Identify which cell holds the provided text, then report its (x, y) central coordinate. 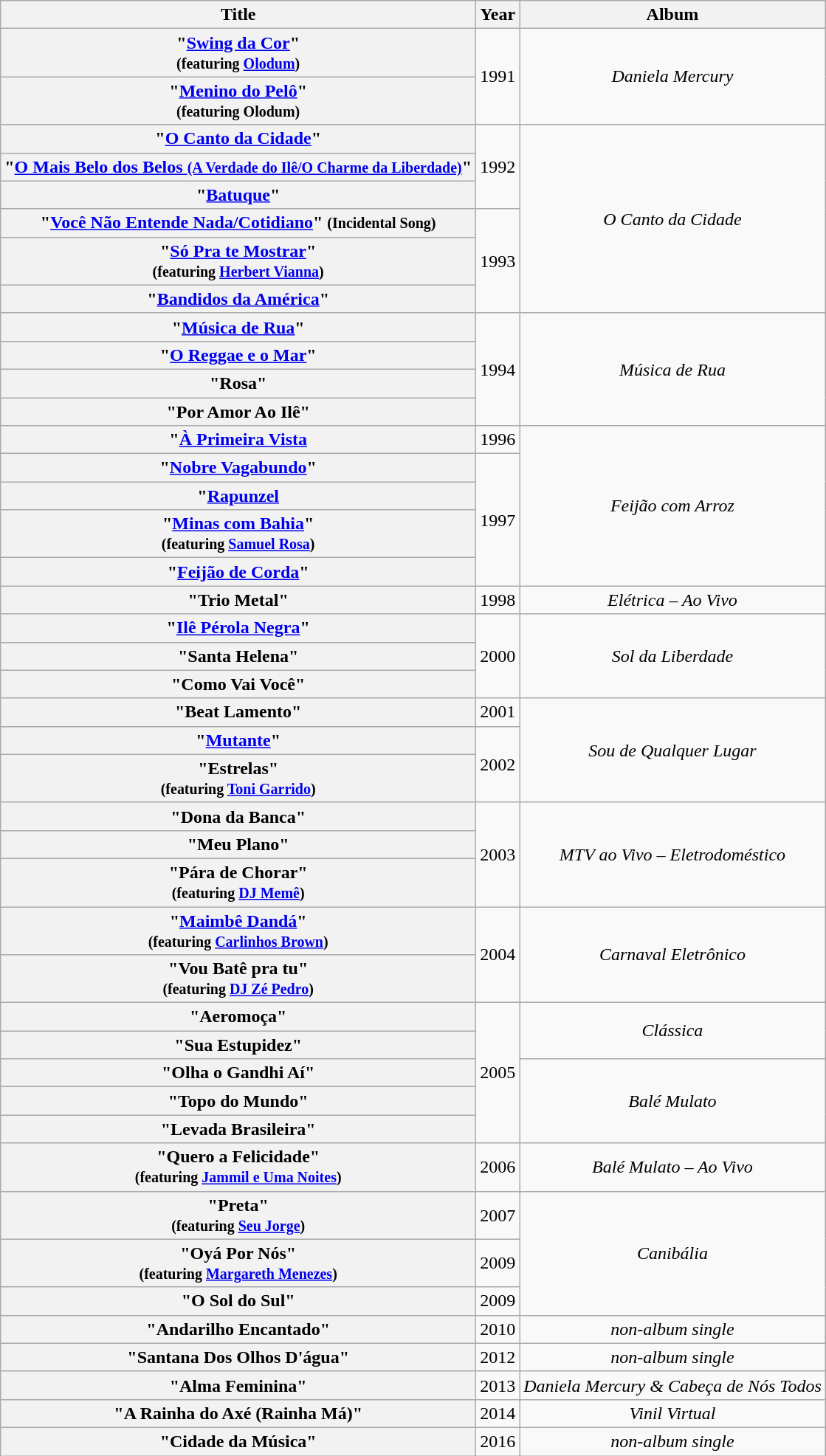
1996 (498, 440)
MTV ao Vivo – Eletrodoméstico (673, 855)
2000 (498, 656)
"Olha o Gandhi Aí" (238, 1073)
"Ilê Pérola Negra" (238, 628)
Sol da Liberdade (673, 656)
Title (238, 15)
Elétrica – Ao Vivo (673, 600)
"Meu Plano" (238, 844)
"O Mais Belo dos Belos (A Verdade do Ilê/O Charme da Liberdade)" (238, 167)
Daniela Mercury (673, 77)
1993 (498, 261)
"Santana Dos Olhos D'água" (238, 1357)
"Swing da Cor"(featuring Olodum) (238, 53)
"Vou Batê pra tu"(featuring DJ Zé Pedro) (238, 979)
"Rosa" (238, 383)
"O Sol do Sul" (238, 1301)
"Levada Brasileira" (238, 1129)
Carnaval Eletrônico (673, 954)
"Batuque" (238, 195)
"Menino do Pelô"(featuring Olodum) (238, 100)
"Trio Metal" (238, 600)
"Dona da Banca" (238, 816)
"Cidade da Música" (238, 1441)
Sou de Qualquer Lugar (673, 750)
2004 (498, 954)
O Canto da Cidade (673, 218)
2014 (498, 1413)
Canibália (673, 1253)
"Santa Helena" (238, 656)
"Topo do Mundo" (238, 1101)
2006 (498, 1167)
"Rapunzel (238, 496)
"A Rainha do Axé (Rainha Má)" (238, 1413)
"Quero a Felicidade"(featuring Jammil e Uma Noites) (238, 1167)
2002 (498, 765)
"O Canto da Cidade" (238, 139)
"Maimbê Dandá"(featuring Carlinhos Brown) (238, 930)
2013 (498, 1385)
Album (673, 15)
"Pára de Chorar"(featuring DJ Memê) (238, 883)
1994 (498, 369)
"Nobre Vagabundo" (238, 468)
1991 (498, 77)
2007 (498, 1215)
2005 (498, 1073)
1992 (498, 167)
"Oyá Por Nós"(featuring Margareth Menezes) (238, 1263)
Year (498, 15)
2016 (498, 1441)
Balé Mulato (673, 1101)
"Por Amor Ao Ilê" (238, 411)
"Preta"(featuring Seu Jorge) (238, 1215)
"Beat Lamento" (238, 712)
Feijão com Arroz (673, 506)
"Bandidos da América" (238, 299)
"À Primeira Vista (238, 440)
1997 (498, 520)
"Andarilho Encantado" (238, 1329)
2010 (498, 1329)
"Música de Rua" (238, 327)
Balé Mulato – Ao Vivo (673, 1167)
Daniela Mercury & Cabeça de Nós Todos (673, 1385)
"Mutante" (238, 740)
2001 (498, 712)
"Minas com Bahia"(featuring Samuel Rosa) (238, 534)
"Só Pra te Mostrar"(featuring Herbert Vianna) (238, 261)
2012 (498, 1357)
"Como Vai Você" (238, 684)
"O Reggae e o Mar" (238, 355)
Vinil Virtual (673, 1413)
Clássica (673, 1031)
2003 (498, 855)
"Aeromoça" (238, 1017)
"Você Não Entende Nada/Cotidiano" (Incidental Song) (238, 223)
Música de Rua (673, 369)
"Feijão de Corda" (238, 572)
"Alma Feminina" (238, 1385)
"Sua Estupidez" (238, 1045)
1998 (498, 600)
"Estrelas"(featuring Toni Garrido) (238, 778)
